Extract the (X, Y) coordinate from the center of the cell holding the provided text.  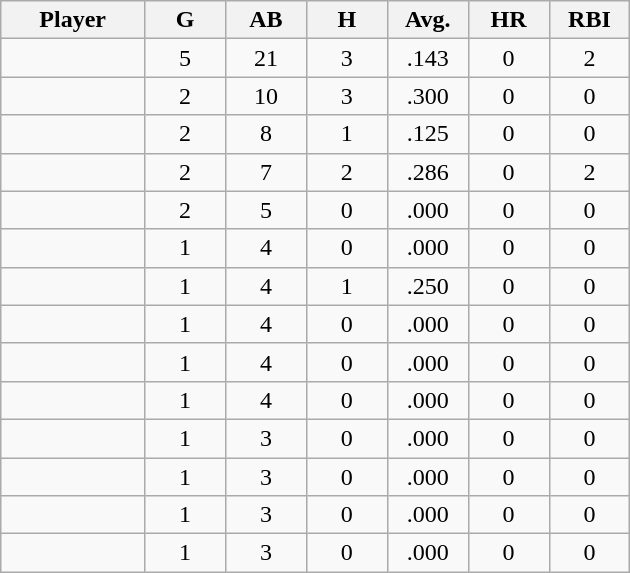
AB (266, 20)
RBI (590, 20)
.300 (428, 96)
21 (266, 58)
.250 (428, 286)
G (186, 20)
Player (73, 20)
7 (266, 172)
10 (266, 96)
.286 (428, 172)
HR (508, 20)
.143 (428, 58)
H (346, 20)
.125 (428, 134)
8 (266, 134)
Avg. (428, 20)
